Determine the [X, Y] coordinate at the center of the cell enclosing the given text.  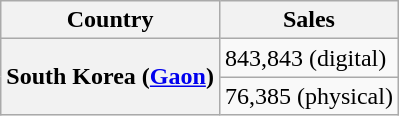
76,385 (physical) [308, 96]
843,843 (digital) [308, 58]
South Korea (Gaon) [110, 77]
Country [110, 20]
Sales [308, 20]
